Identify which cell holds the provided text, then report its [x, y] central coordinate. 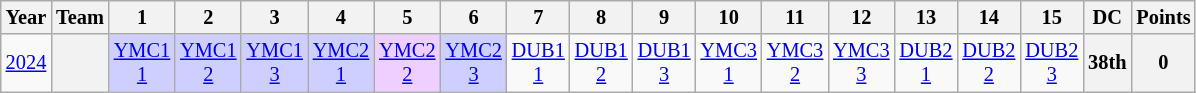
12 [861, 17]
DUB23 [1052, 63]
7 [538, 17]
Points [1163, 17]
38th [1107, 63]
2024 [26, 63]
11 [795, 17]
10 [729, 17]
DUB22 [988, 63]
3 [274, 17]
DUB12 [602, 63]
1 [142, 17]
5 [407, 17]
YMC31 [729, 63]
YMC11 [142, 63]
0 [1163, 63]
YMC33 [861, 63]
15 [1052, 17]
8 [602, 17]
YMC22 [407, 63]
DC [1107, 17]
YMC12 [208, 63]
4 [341, 17]
DUB13 [664, 63]
YMC13 [274, 63]
6 [473, 17]
YMC32 [795, 63]
YMC23 [473, 63]
13 [926, 17]
DUB21 [926, 63]
YMC21 [341, 63]
9 [664, 17]
Team [80, 17]
DUB11 [538, 63]
14 [988, 17]
2 [208, 17]
Year [26, 17]
